Locate the cell with the specified text and output its [x, y] center coordinate. 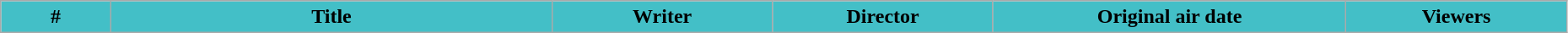
Director [882, 17]
Writer [661, 17]
Original air date [1169, 17]
Viewers [1457, 17]
Title [331, 17]
# [56, 17]
